Locate the cell with the specified text and output its (x, y) center coordinate. 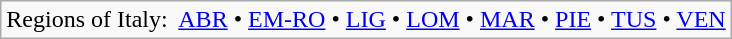
Regions of Italy: ABR • EM-RO • LIG • LOM • MAR • PIE • TUS • VEN (366, 20)
